Identify which cell holds the provided text, then report its (X, Y) central coordinate. 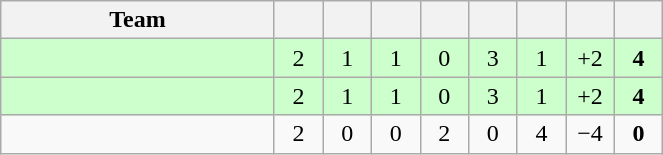
Team (138, 20)
−4 (590, 134)
